Output the (x, y) coordinate of the center of the cell containing the given text.  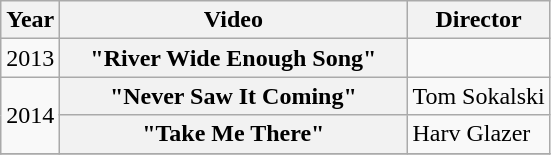
Harv Glazer (478, 134)
Year (30, 20)
Director (478, 20)
2014 (30, 115)
"River Wide Enough Song" (234, 58)
"Never Saw It Coming" (234, 96)
"Take Me There" (234, 134)
2013 (30, 58)
Tom Sokalski (478, 96)
Video (234, 20)
